Detect which cell encompasses the target text, then output its (X, Y) center coordinate. 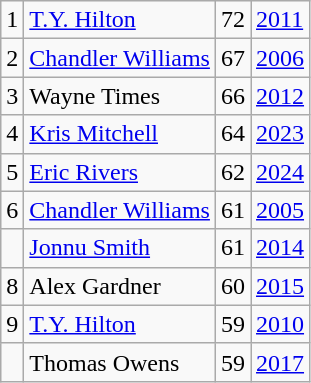
Wayne Times (120, 96)
2023 (280, 134)
8 (12, 286)
1 (12, 20)
9 (12, 324)
72 (232, 20)
2011 (280, 20)
Kris Mitchell (120, 134)
62 (232, 172)
2 (12, 58)
64 (232, 134)
2010 (280, 324)
60 (232, 286)
Thomas Owens (120, 362)
2024 (280, 172)
4 (12, 134)
2012 (280, 96)
67 (232, 58)
2015 (280, 286)
2006 (280, 58)
Eric Rivers (120, 172)
Jonnu Smith (120, 248)
5 (12, 172)
Alex Gardner (120, 286)
2014 (280, 248)
2017 (280, 362)
2005 (280, 210)
66 (232, 96)
6 (12, 210)
3 (12, 96)
